From the cell containing the given text, extract its center point as [X, Y] coordinate. 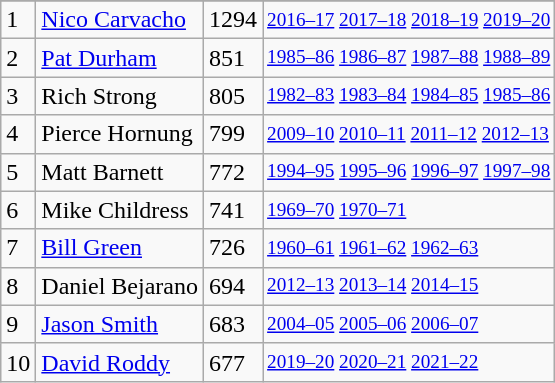
2009–10 2010–11 2011–12 2012–13 [409, 134]
Matt Barnett [120, 172]
772 [232, 172]
2016–17 2017–18 2018–19 2019–20 [409, 20]
6 [18, 210]
677 [232, 362]
2019–20 2020–21 2021–22 [409, 362]
1994–95 1995–96 1996–97 1997–98 [409, 172]
1982–83 1983–84 1984–85 1985–86 [409, 96]
1985–86 1986–87 1987–88 1988–89 [409, 58]
726 [232, 248]
10 [18, 362]
799 [232, 134]
1969–70 1970–71 [409, 210]
3 [18, 96]
805 [232, 96]
1960–61 1961–62 1962–63 [409, 248]
Mike Childress [120, 210]
Rich Strong [120, 96]
2004–05 2005–06 2006–07 [409, 324]
5 [18, 172]
2012–13 2013–14 2014–15 [409, 286]
2 [18, 58]
Nico Carvacho [120, 20]
4 [18, 134]
Pat Durham [120, 58]
Daniel Bejarano [120, 286]
1294 [232, 20]
8 [18, 286]
741 [232, 210]
851 [232, 58]
David Roddy [120, 362]
Bill Green [120, 248]
9 [18, 324]
7 [18, 248]
694 [232, 286]
683 [232, 324]
1 [18, 20]
Pierce Hornung [120, 134]
Jason Smith [120, 324]
